Return the (X, Y) coordinate for the center point of the cell that contains the specified text.  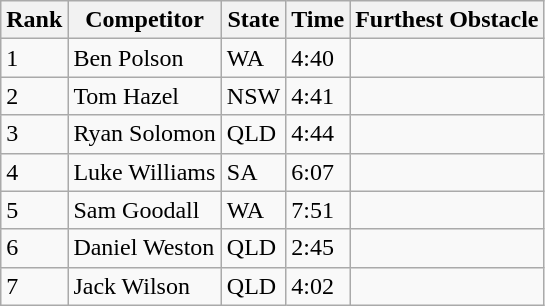
Ben Polson (144, 58)
2 (34, 96)
2:45 (318, 248)
Ryan Solomon (144, 134)
NSW (253, 96)
Rank (34, 20)
Jack Wilson (144, 286)
7:51 (318, 210)
Tom Hazel (144, 96)
6 (34, 248)
Competitor (144, 20)
4:44 (318, 134)
SA (253, 172)
5 (34, 210)
Daniel Weston (144, 248)
Luke Williams (144, 172)
4:41 (318, 96)
State (253, 20)
7 (34, 286)
Furthest Obstacle (447, 20)
4 (34, 172)
6:07 (318, 172)
4:02 (318, 286)
4:40 (318, 58)
Sam Goodall (144, 210)
1 (34, 58)
Time (318, 20)
3 (34, 134)
